Scan for the cell matching the given text and deliver its [X, Y] coordinate at center. 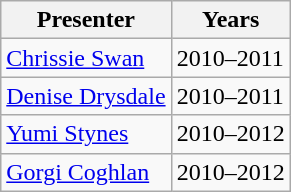
Denise Drysdale [86, 96]
Presenter [86, 20]
Years [230, 20]
Gorgi Coghlan [86, 172]
Chrissie Swan [86, 58]
Yumi Stynes [86, 134]
